Output the [x, y] coordinate of the center of the cell containing the given text.  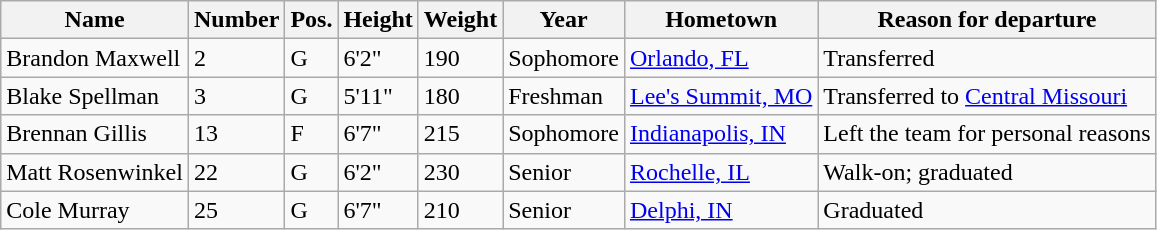
Brandon Maxwell [95, 58]
F [312, 134]
3 [236, 96]
190 [460, 58]
Pos. [312, 20]
230 [460, 172]
Delphi, IN [720, 210]
Left the team for personal reasons [987, 134]
Transferred [987, 58]
Rochelle, IL [720, 172]
Graduated [987, 210]
13 [236, 134]
Lee's Summit, MO [720, 96]
Name [95, 20]
Weight [460, 20]
Indianapolis, IN [720, 134]
Matt Rosenwinkel [95, 172]
Freshman [564, 96]
180 [460, 96]
22 [236, 172]
215 [460, 134]
Orlando, FL [720, 58]
Blake Spellman [95, 96]
25 [236, 210]
5'11" [378, 96]
2 [236, 58]
210 [460, 210]
Brennan Gillis [95, 134]
Cole Murray [95, 210]
Transferred to Central Missouri [987, 96]
Height [378, 20]
Year [564, 20]
Hometown [720, 20]
Walk-on; graduated [987, 172]
Number [236, 20]
Reason for departure [987, 20]
